Pinpoint the cell where the given text exists, returning its (X, Y) midpoint coordinate. 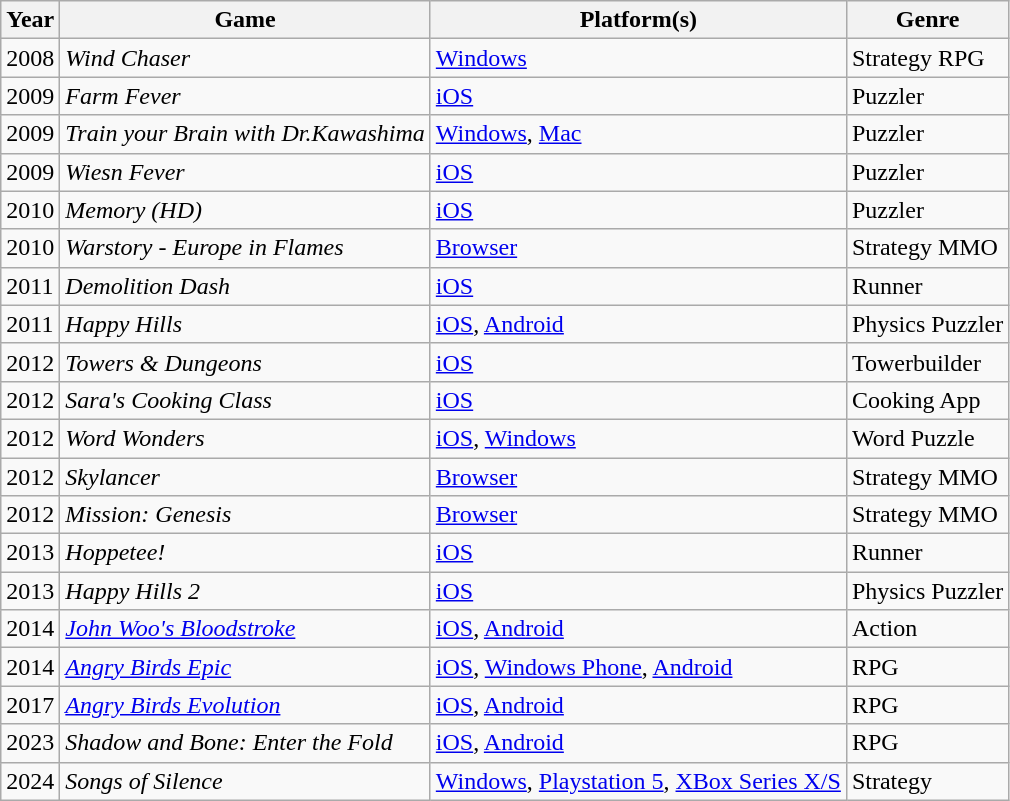
iOS, Windows Phone, Android (638, 667)
John Woo's Bloodstroke (245, 629)
Word Puzzle (927, 438)
Warstory - Europe in Flames (245, 248)
Word Wonders (245, 438)
Wind Chaser (245, 58)
Towerbuilder (927, 362)
Hoppetee! (245, 553)
Songs of Silence (245, 781)
Demolition Dash (245, 286)
Year (30, 20)
2017 (30, 705)
2023 (30, 743)
Farm Fever (245, 96)
Game (245, 20)
Windows, Mac (638, 134)
Windows (638, 58)
Angry Birds Evolution (245, 705)
Train your Brain with Dr.Kawashima (245, 134)
Memory (HD) (245, 210)
Strategy (927, 781)
Wiesn Fever (245, 172)
Happy Hills (245, 324)
Windows, Playstation 5, XBox Series X/S (638, 781)
Angry Birds Epic (245, 667)
Action (927, 629)
Towers & Dungeons (245, 362)
2024 (30, 781)
Shadow and Bone: Enter the Fold (245, 743)
iOS, Windows (638, 438)
Happy Hills 2 (245, 591)
Strategy RPG (927, 58)
2008 (30, 58)
Cooking App (927, 400)
Genre (927, 20)
Platform(s) (638, 20)
Skylancer (245, 477)
Mission: Genesis (245, 515)
Sara's Cooking Class (245, 400)
